Output the (X, Y) coordinate of the center of the cell containing the given text.  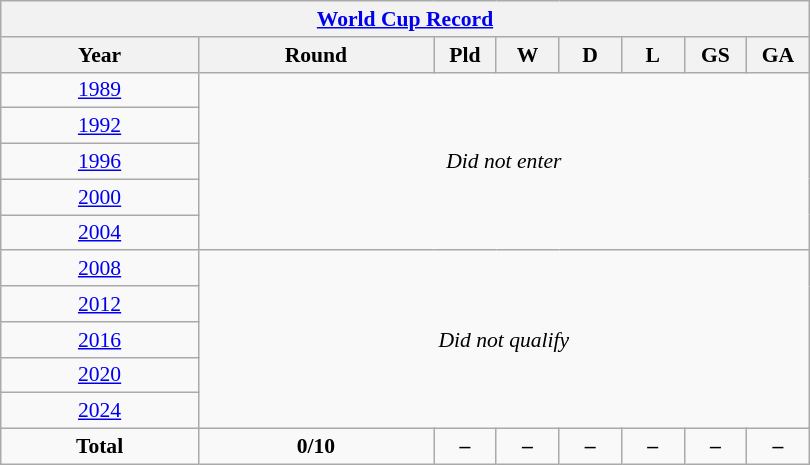
1996 (100, 162)
L (652, 55)
1989 (100, 90)
Did not qualify (504, 340)
World Cup Record (405, 19)
2004 (100, 233)
Did not enter (504, 161)
2024 (100, 411)
Year (100, 55)
1992 (100, 126)
2016 (100, 340)
Pld (466, 55)
2020 (100, 375)
2000 (100, 197)
GS (716, 55)
0/10 (316, 447)
Round (316, 55)
2012 (100, 304)
GA (778, 55)
W (528, 55)
D (590, 55)
2008 (100, 269)
Total (100, 447)
